Return the [X, Y] coordinate for the center point of the cell that contains the specified text.  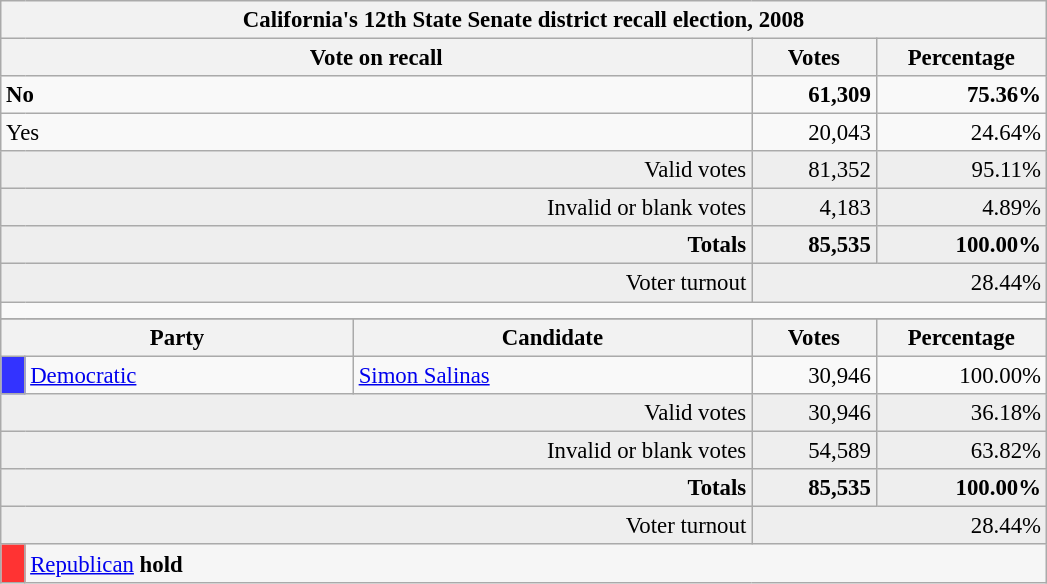
63.82% [961, 451]
Vote on recall [376, 58]
Republican hold [536, 564]
36.18% [961, 413]
Party [178, 338]
Yes [376, 133]
No [376, 95]
61,309 [814, 95]
Candidate [552, 338]
California's 12th State Senate district recall election, 2008 [524, 20]
20,043 [814, 133]
Simon Salinas [552, 376]
4,183 [814, 208]
24.64% [961, 133]
95.11% [961, 170]
4.89% [961, 208]
75.36% [961, 95]
Democratic [189, 376]
81,352 [814, 170]
54,589 [814, 451]
